Return the (X, Y) coordinate for the center point of the cell that contains the specified text.  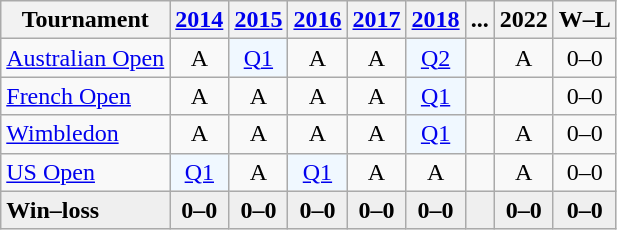
2017 (376, 20)
Australian Open (86, 58)
US Open (86, 172)
Win–loss (86, 210)
2014 (200, 20)
2022 (524, 20)
Tournament (86, 20)
2015 (258, 20)
2016 (318, 20)
Wimbledon (86, 134)
Q2 (436, 58)
French Open (86, 96)
W–L (584, 20)
... (480, 20)
2018 (436, 20)
